Detect which cell encompasses the target text, then output its (X, Y) center coordinate. 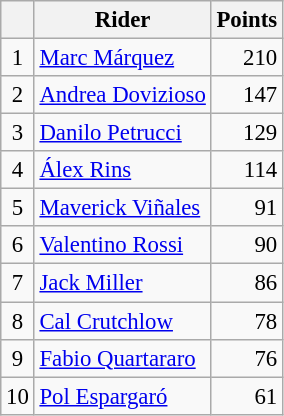
4 (18, 170)
90 (246, 245)
147 (246, 95)
2 (18, 95)
129 (246, 133)
7 (18, 283)
Valentino Rossi (122, 245)
61 (246, 396)
Maverick Viñales (122, 208)
Marc Márquez (122, 58)
9 (18, 358)
1 (18, 58)
Cal Crutchlow (122, 321)
Pol Espargaró (122, 396)
6 (18, 245)
114 (246, 170)
210 (246, 58)
10 (18, 396)
91 (246, 208)
8 (18, 321)
Danilo Petrucci (122, 133)
76 (246, 358)
Álex Rins (122, 170)
86 (246, 283)
Andrea Dovizioso (122, 95)
3 (18, 133)
5 (18, 208)
Points (246, 20)
Fabio Quartararo (122, 358)
Jack Miller (122, 283)
Rider (122, 20)
78 (246, 321)
